Identify which cell holds the provided text, then report its (X, Y) central coordinate. 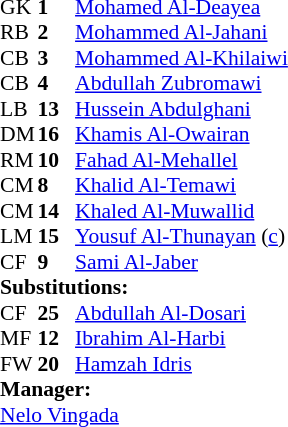
8 (57, 185)
DM (19, 135)
Khaled Al-Muwallid (182, 211)
Manager: (144, 389)
13 (57, 109)
Mohammed Al-Jahani (182, 33)
RM (19, 160)
Hussein Abdulghani (182, 109)
Yousuf Al-Thunayan (c) (182, 237)
Abdullah Zubromawi (182, 83)
LB (19, 109)
Mohammed Al-Khilaiwi (182, 58)
Khamis Al-Owairan (182, 135)
15 (57, 237)
RB (19, 33)
20 (57, 364)
Ibrahim Al-Harbi (182, 339)
10 (57, 160)
2 (57, 33)
Hamzah Idris (182, 364)
9 (57, 262)
12 (57, 339)
16 (57, 135)
FW (19, 364)
Sami Al-Jaber (182, 262)
14 (57, 211)
3 (57, 58)
MF (19, 339)
4 (57, 83)
Abdullah Al-Dosari (182, 313)
Fahad Al-Mehallel (182, 160)
25 (57, 313)
Khalid Al-Temawi (182, 185)
Substitutions: (144, 287)
LM (19, 237)
